Identify which cell holds the provided text, then report its [x, y] central coordinate. 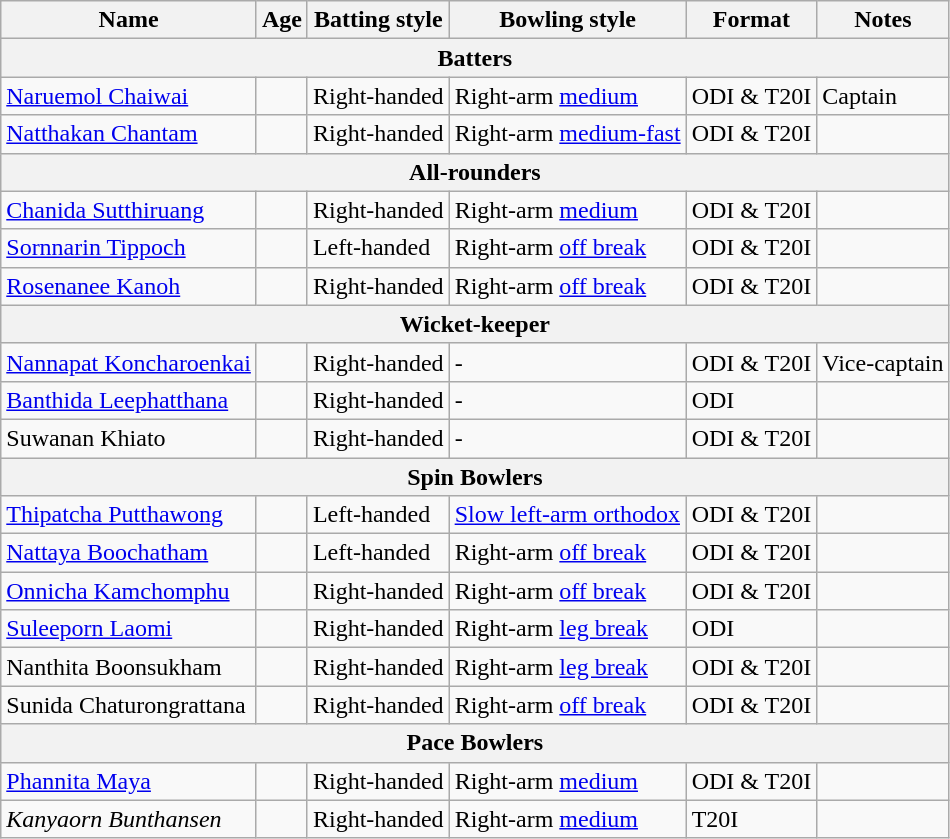
Suleeporn Laomi [129, 629]
Bowling style [568, 20]
Wicket-keeper [475, 324]
Chanida Sutthiruang [129, 210]
Notes [883, 20]
All-rounders [475, 172]
Batters [475, 58]
Vice-captain [883, 362]
Nattaya Boochatham [129, 553]
Nannapat Koncharoenkai [129, 362]
Sunida Chaturongrattana [129, 705]
Kanyaorn Bunthansen [129, 819]
Batting style [378, 20]
Nanthita Boonsukham [129, 667]
Banthida Leephatthana [129, 400]
Naruemol Chaiwai [129, 96]
Captain [883, 96]
Thipatcha Putthawong [129, 515]
Rosenanee Kanoh [129, 286]
Phannita Maya [129, 781]
T20I [752, 819]
Right-arm medium-fast [568, 134]
Natthakan Chantam [129, 134]
Onnicha Kamchomphu [129, 591]
Slow left-arm orthodox [568, 515]
Name [129, 20]
Suwanan Khiato [129, 438]
Format [752, 20]
Sornnarin Tippoch [129, 248]
Age [282, 20]
Spin Bowlers [475, 477]
Pace Bowlers [475, 743]
